Determine the (X, Y) coordinate at the center of the cell enclosing the given text.  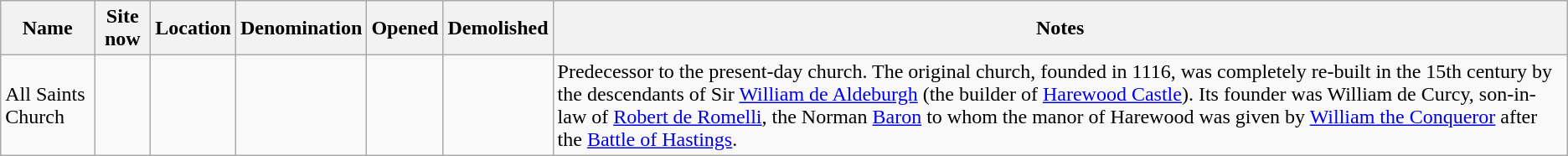
Location (193, 29)
Demolished (498, 29)
All Saints Church (48, 106)
Opened (405, 29)
Denomination (301, 29)
Name (48, 29)
Notes (1060, 29)
Site now (122, 29)
